Output the (x, y) coordinate of the center of the cell containing the given text.  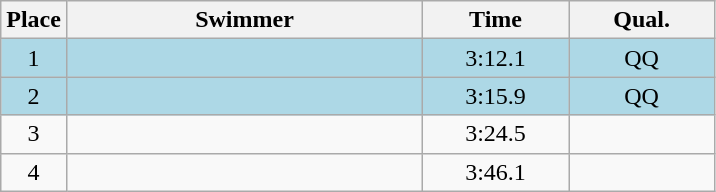
Swimmer (244, 20)
3 (34, 134)
Qual. (642, 20)
Time (496, 20)
3:12.1 (496, 58)
3:15.9 (496, 96)
2 (34, 96)
3:24.5 (496, 134)
4 (34, 172)
1 (34, 58)
3:46.1 (496, 172)
Place (34, 20)
